Capture the cell that displays the provided text and extract its [x, y] central coordinate. 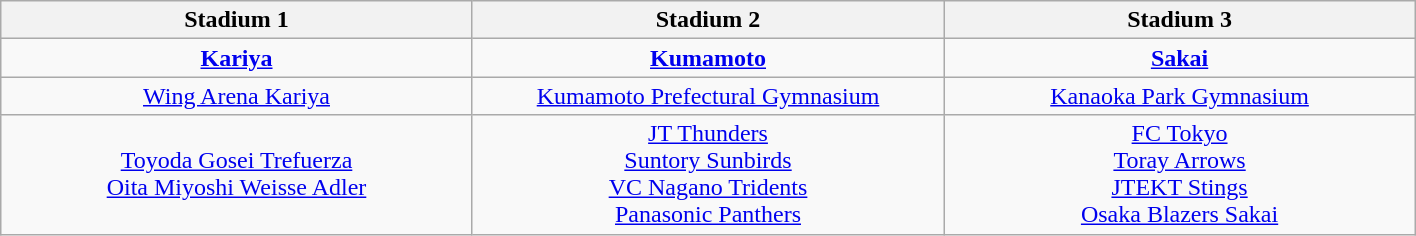
Kumamoto [708, 58]
Stadium 1 [237, 20]
Kanaoka Park Gymnasium [1180, 96]
Stadium 3 [1180, 20]
Wing Arena Kariya [237, 96]
Kumamoto Prefectural Gymnasium [708, 96]
Stadium 2 [708, 20]
Toyoda Gosei Trefuerza Oita Miyoshi Weisse Adler [237, 174]
Sakai [1180, 58]
Kariya [237, 58]
JT Thunders Suntory Sunbirds VC Nagano Tridents Panasonic Panthers [708, 174]
FC Tokyo Toray Arrows JTEKT Stings Osaka Blazers Sakai [1180, 174]
